Find where the given text appears and provide that cell's center as (x, y) coordinate. 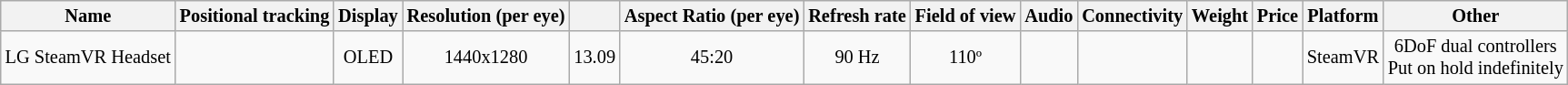
Other (1476, 16)
Positional tracking (255, 16)
90 Hz (856, 58)
Resolution (per eye) (486, 16)
LG SteamVR Headset (88, 58)
6DoF dual controllersPut on hold indefinitely (1476, 58)
SteamVR (1343, 58)
Display (367, 16)
Refresh rate (856, 16)
OLED (367, 58)
Platform (1343, 16)
13.09 (594, 58)
Price (1278, 16)
110º (965, 58)
Connectivity (1133, 16)
Field of view (965, 16)
Weight (1220, 16)
Name (88, 16)
Aspect Ratio (per eye) (712, 16)
Audio (1049, 16)
45:20 (712, 58)
1440x1280 (486, 58)
